Return the [x, y] coordinate for the center point of the cell that contains the specified text.  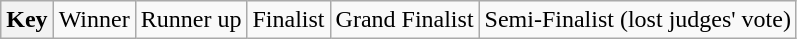
Grand Finalist [404, 20]
Winner [94, 20]
Semi-Finalist (lost judges' vote) [638, 20]
Runner up [191, 20]
Key [27, 20]
Finalist [288, 20]
